Capture the cell that displays the provided text and extract its [X, Y] central coordinate. 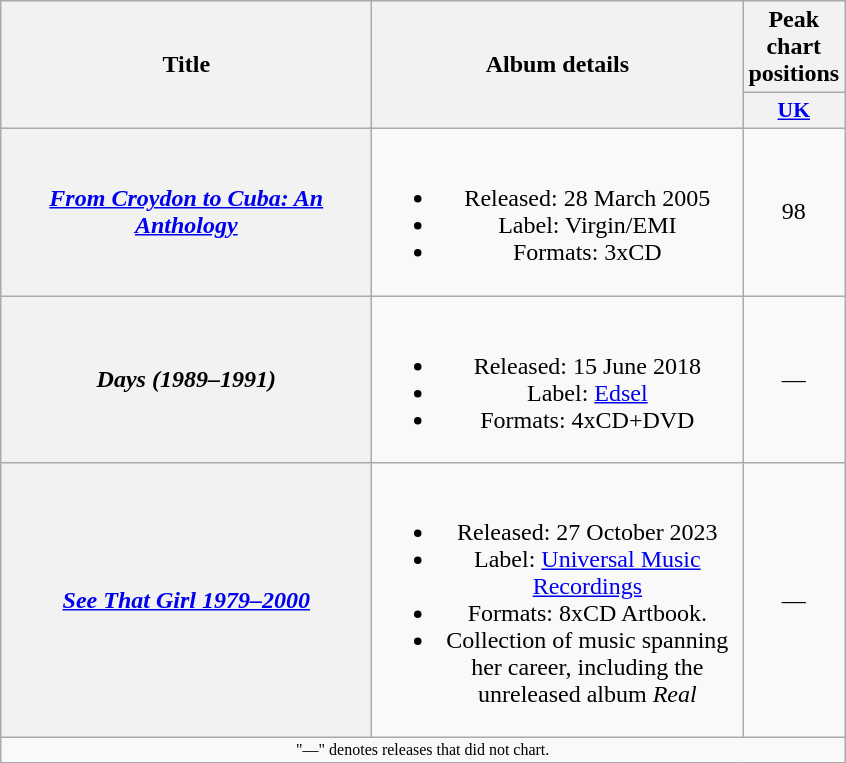
UK [794, 111]
See That Girl 1979–2000 [186, 600]
Released: 15 June 2018Label: EdselFormats: 4xCD+DVD [558, 380]
98 [794, 212]
"—" denotes releases that did not chart. [423, 750]
From Croydon to Cuba: An Anthology [186, 212]
Peak chart positions [794, 47]
Album details [558, 65]
Released: 28 March 2005Label: Virgin/EMIFormats: 3xCD [558, 212]
Title [186, 65]
Days (1989–1991) [186, 380]
